Provide the [X, Y] coordinate of the cell's center where the given text is located.  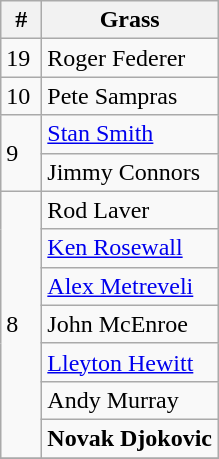
Andy Murray [130, 400]
Alex Metreveli [130, 286]
19 [22, 58]
8 [22, 324]
Pete Sampras [130, 96]
Jimmy Connors [130, 172]
Lleyton Hewitt [130, 362]
Roger Federer [130, 58]
Rod Laver [130, 210]
# [22, 20]
Stan Smith [130, 134]
John McEnroe [130, 324]
10 [22, 96]
Grass [130, 20]
Ken Rosewall [130, 248]
Novak Djokovic [130, 438]
9 [22, 153]
